Output the [X, Y] coordinate of the center of the cell containing the given text.  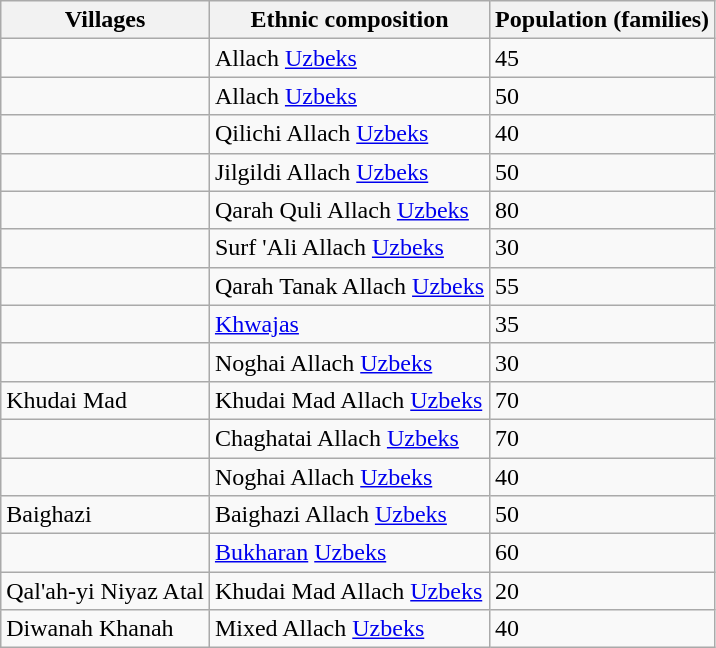
Baighazi Allach Uzbeks [349, 515]
80 [602, 210]
Chaghatai Allach Uzbeks [349, 438]
Population (families) [602, 20]
Surf 'Ali Allach Uzbeks [349, 248]
Diwanah Khanah [106, 629]
Mixed Allach Uzbeks [349, 629]
Qarah Quli Allach Uzbeks [349, 210]
Qarah Tanak Allach Uzbeks [349, 286]
Villages [106, 20]
Qal'ah-yi Niyaz Atal [106, 591]
55 [602, 286]
45 [602, 58]
60 [602, 553]
20 [602, 591]
Khudai Mad [106, 400]
Ethnic composition [349, 20]
35 [602, 324]
Jilgildi Allach Uzbeks [349, 172]
Bukharan Uzbeks [349, 553]
Baighazi [106, 515]
Qilichi Allach Uzbeks [349, 134]
Khwajas [349, 324]
